Locate the cell with the specified text and output its (x, y) center coordinate. 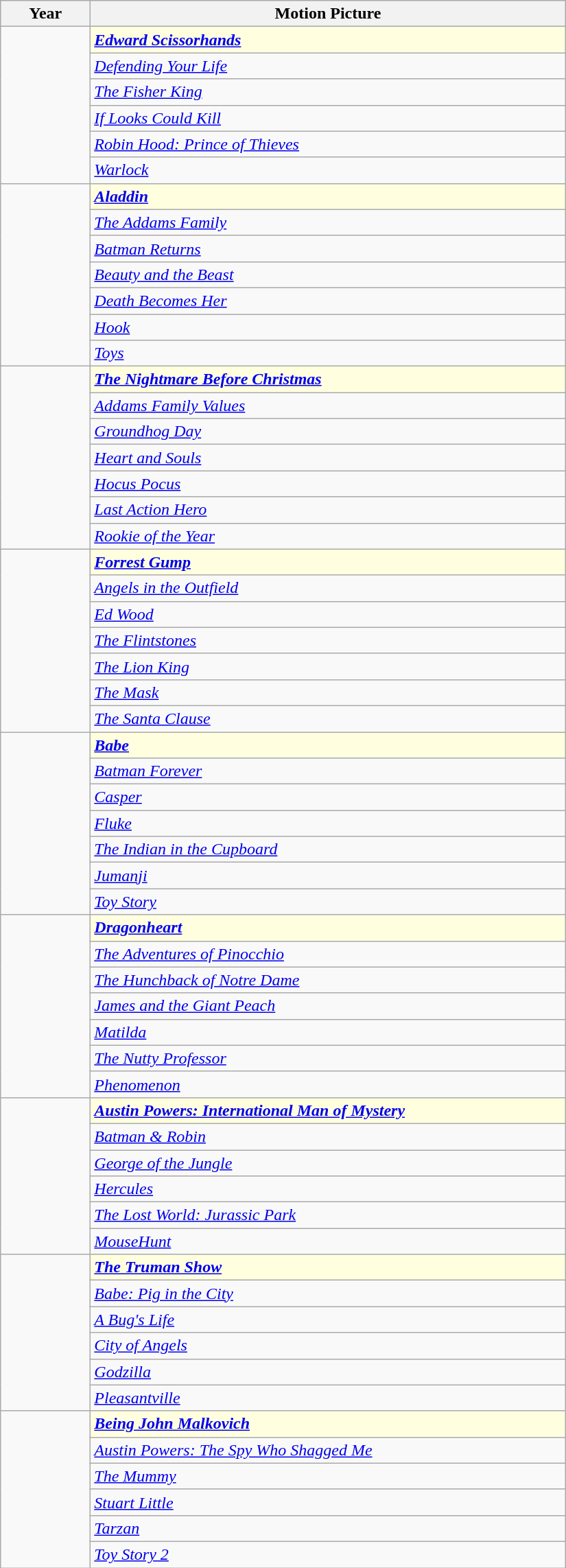
Babe: Pig in the City (328, 1294)
Toy Story 2 (328, 1554)
Tarzan (328, 1528)
A Bug's Life (328, 1320)
The Lost World: Jurassic Park (328, 1215)
Phenomenon (328, 1084)
Heart and Souls (328, 458)
Casper (328, 797)
James and the Giant Peach (328, 1006)
Groundhog Day (328, 432)
The Addams Family (328, 222)
Batman Forever (328, 771)
Hocus Pocus (328, 484)
The Indian in the Cupboard (328, 850)
The Fisher King (328, 92)
Robin Hood: Prince of Thieves (328, 144)
Year (45, 14)
MouseHunt (328, 1241)
Babe (328, 745)
The Santa Clause (328, 718)
George of the Jungle (328, 1163)
Austin Powers: The Spy Who Shagged Me (328, 1450)
The Truman Show (328, 1267)
Hook (328, 327)
Being John Malkovich (328, 1424)
Warlock (328, 170)
Last Action Hero (328, 510)
Death Becomes Her (328, 301)
Motion Picture (328, 14)
The Adventures of Pinocchio (328, 954)
Godzilla (328, 1372)
Austin Powers: International Man of Mystery (328, 1110)
The Mask (328, 692)
Aladdin (328, 196)
The Flintstones (328, 640)
Ed Wood (328, 614)
Stuart Little (328, 1502)
The Mummy (328, 1476)
City of Angels (328, 1346)
If Looks Could Kill (328, 118)
Forrest Gump (328, 562)
Batman & Robin (328, 1136)
Beauty and the Beast (328, 274)
Edward Scissorhands (328, 40)
Jumanji (328, 876)
Hercules (328, 1189)
Toys (328, 353)
Rookie of the Year (328, 536)
Batman Returns (328, 248)
The Nutty Professor (328, 1058)
The Nightmare Before Christmas (328, 379)
Matilda (328, 1032)
Angels in the Outfield (328, 588)
The Lion King (328, 666)
Dragonheart (328, 928)
Defending Your Life (328, 66)
Toy Story (328, 902)
The Hunchback of Notre Dame (328, 980)
Fluke (328, 823)
Addams Family Values (328, 406)
Pleasantville (328, 1398)
